Identify which cell holds the provided text, then report its (X, Y) central coordinate. 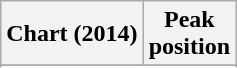
Peakposition (189, 34)
Chart (2014) (72, 34)
